Scan for the cell matching the given text and deliver its [x, y] coordinate at center. 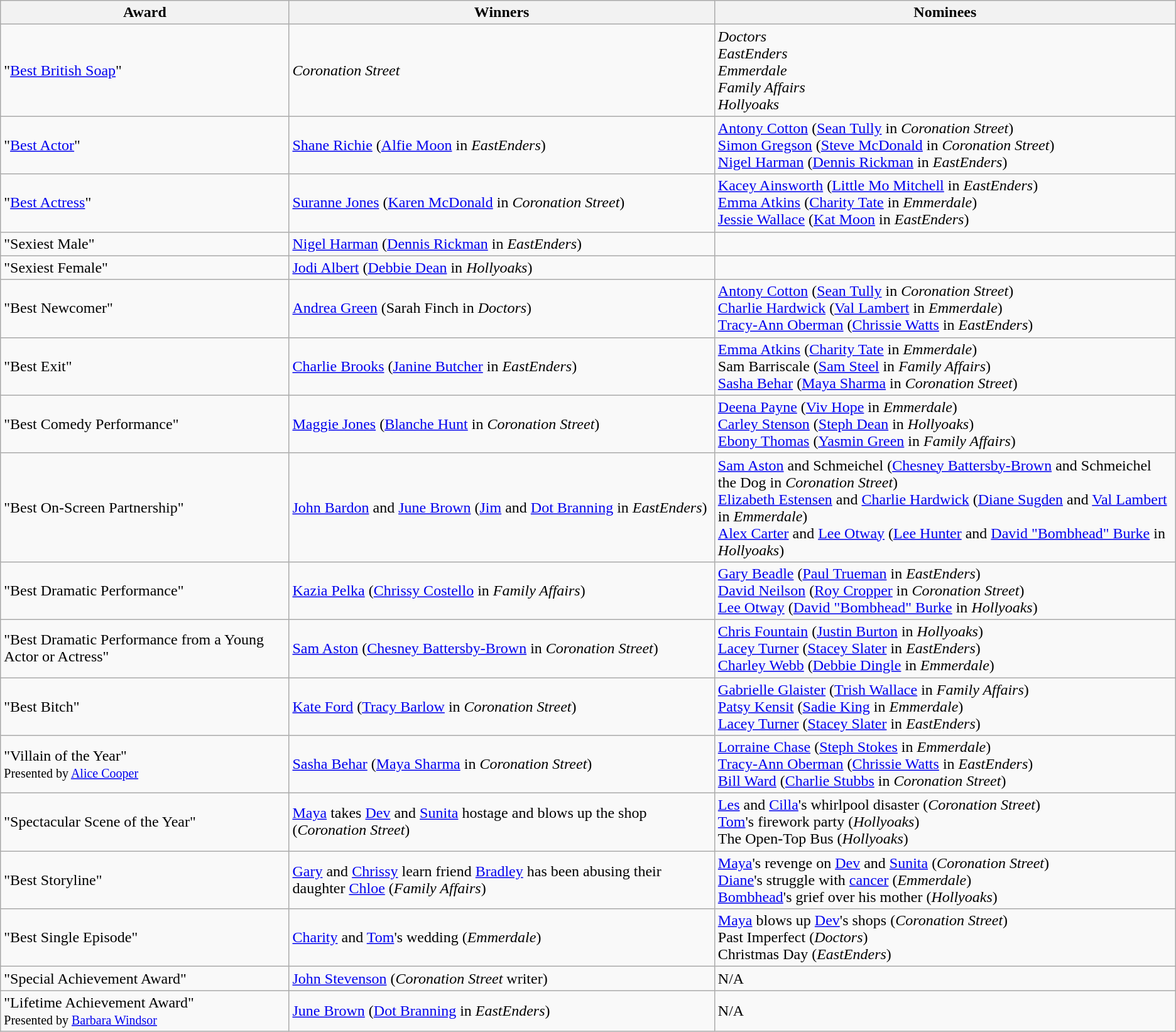
"Best Comedy Performance" [144, 424]
Shane Richie (Alfie Moon in EastEnders) [501, 145]
"Special Achievement Award" [144, 979]
Award [144, 13]
"Best Storyline" [144, 880]
Kacey Ainsworth (Little Mo Mitchell in EastEnders) Emma Atkins (Charity Tate in Emmerdale) Jessie Wallace (Kat Moon in EastEnders) [945, 203]
"Best Dramatic Performance" [144, 590]
Charlie Brooks (Janine Butcher in EastEnders) [501, 366]
"Sexiest Female" [144, 268]
"Best Dramatic Performance from a Young Actor or Actress" [144, 648]
"Sexiest Male" [144, 244]
Jodi Albert (Debbie Dean in Hollyoaks) [501, 268]
"Spectacular Scene of the Year" [144, 822]
"Best Single Episode" [144, 938]
"Best Bitch" [144, 706]
Suranne Jones (Karen McDonald in Coronation Street) [501, 203]
Andrea Green (Sarah Finch in Doctors) [501, 308]
"Best Actor" [144, 145]
John Bardon and June Brown (Jim and Dot Branning in EastEnders) [501, 508]
Lorraine Chase (Steph Stokes in Emmerdale) Tracy-Ann Oberman (Chrissie Watts in EastEnders) Bill Ward (Charlie Stubbs in Coronation Street) [945, 764]
Emma Atkins (Charity Tate in Emmerdale) Sam Barriscale (Sam Steel in Family Affairs) Sasha Behar (Maya Sharma in Coronation Street) [945, 366]
Gary Beadle (Paul Trueman in EastEnders) David Neilson (Roy Cropper in Coronation Street) Lee Otway (David "Bombhead" Burke in Hollyoaks) [945, 590]
Nigel Harman (Dennis Rickman in EastEnders) [501, 244]
Maya takes Dev and Sunita hostage and blows up the shop (Coronation Street) [501, 822]
Kazia Pelka (Chrissy Costello in Family Affairs) [501, 590]
Maya's revenge on Dev and Sunita (Coronation Street) Diane's struggle with cancer (Emmerdale) Bombhead's grief over his mother (Hollyoaks) [945, 880]
"Best Actress" [144, 203]
Kate Ford (Tracy Barlow in Coronation Street) [501, 706]
"Best On-Screen Partnership" [144, 508]
"Best British Soap" [144, 70]
Chris Fountain (Justin Burton in Hollyoaks) Lacey Turner (Stacey Slater in EastEnders) Charley Webb (Debbie Dingle in Emmerdale) [945, 648]
Nominees [945, 13]
Charity and Tom's wedding (Emmerdale) [501, 938]
Les and Cilla's whirlpool disaster (Coronation Street) Tom's firework party (Hollyoaks) The Open-Top Bus (Hollyoaks) [945, 822]
Deena Payne (Viv Hope in Emmerdale) Carley Stenson (Steph Dean in Hollyoaks) Ebony Thomas (Yasmin Green in Family Affairs) [945, 424]
Sam Aston (Chesney Battersby-Brown in Coronation Street) [501, 648]
June Brown (Dot Branning in EastEnders) [501, 1011]
Sasha Behar (Maya Sharma in Coronation Street) [501, 764]
Maggie Jones (Blanche Hunt in Coronation Street) [501, 424]
Doctors EastEnders Emmerdale Family Affairs Hollyoaks [945, 70]
Antony Cotton (Sean Tully in Coronation Street) Charlie Hardwick (Val Lambert in Emmerdale) Tracy-Ann Oberman (Chrissie Watts in EastEnders) [945, 308]
"Villain of the Year"Presented by Alice Cooper [144, 764]
"Best Exit" [144, 366]
"Lifetime Achievement Award"Presented by Barbara Windsor [144, 1011]
"Best Newcomer" [144, 308]
Coronation Street [501, 70]
Antony Cotton (Sean Tully in Coronation Street) Simon Gregson (Steve McDonald in Coronation Street) Nigel Harman (Dennis Rickman in EastEnders) [945, 145]
John Stevenson (Coronation Street writer) [501, 979]
Winners [501, 13]
Gabrielle Glaister (Trish Wallace in Family Affairs) Patsy Kensit (Sadie King in Emmerdale) Lacey Turner (Stacey Slater in EastEnders) [945, 706]
Gary and Chrissy learn friend Bradley has been abusing their daughter Chloe (Family Affairs) [501, 880]
Maya blows up Dev's shops (Coronation Street) Past Imperfect (Doctors) Christmas Day (EastEnders) [945, 938]
